For the text-containing cell, return its midpoint in (x, y) coordinate format. 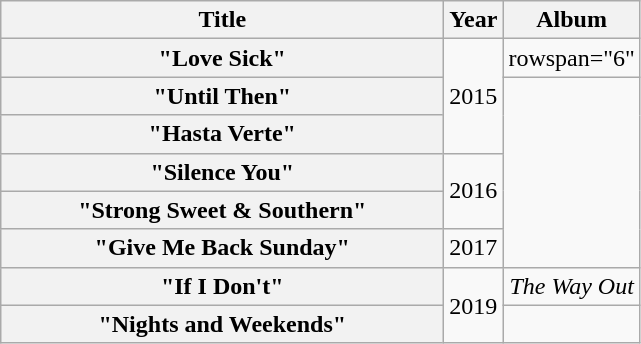
"Hasta Verte" (222, 134)
2017 (474, 248)
The Way Out (572, 286)
"Love Sick" (222, 58)
"Strong Sweet & Southern" (222, 210)
2019 (474, 305)
"Until Then" (222, 96)
Title (222, 20)
2015 (474, 96)
"Silence You" (222, 172)
"Nights and Weekends" (222, 324)
Album (572, 20)
2016 (474, 191)
Year (474, 20)
rowspan="6" (572, 58)
"If I Don't" (222, 286)
"Give Me Back Sunday" (222, 248)
